Locate the cell with the specified text and output its (X, Y) center coordinate. 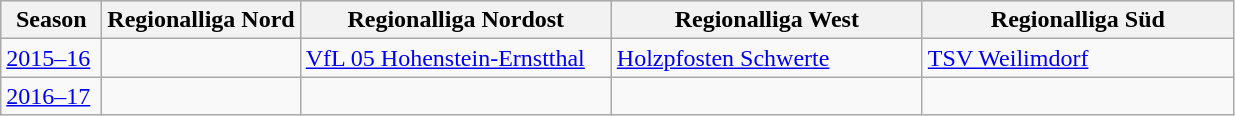
2015–16 (52, 58)
VfL 05 Hohenstein-Ernstthal (456, 58)
TSV Weilimdorf (1078, 58)
Season (52, 20)
2016–17 (52, 96)
Regionalliga West (766, 20)
Regionalliga Süd (1078, 20)
Regionalliga Nord (201, 20)
Holzpfosten Schwerte (766, 58)
Regionalliga Nordost (456, 20)
